Provide the [X, Y] coordinate of the cell's center where the given text is located.  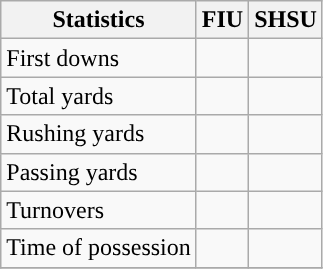
Total yards [99, 96]
Time of possession [99, 248]
FIU [222, 20]
Passing yards [99, 172]
SHSU [286, 20]
Statistics [99, 20]
Turnovers [99, 210]
Rushing yards [99, 134]
First downs [99, 58]
